Locate the cell with the specified text and output its (X, Y) center coordinate. 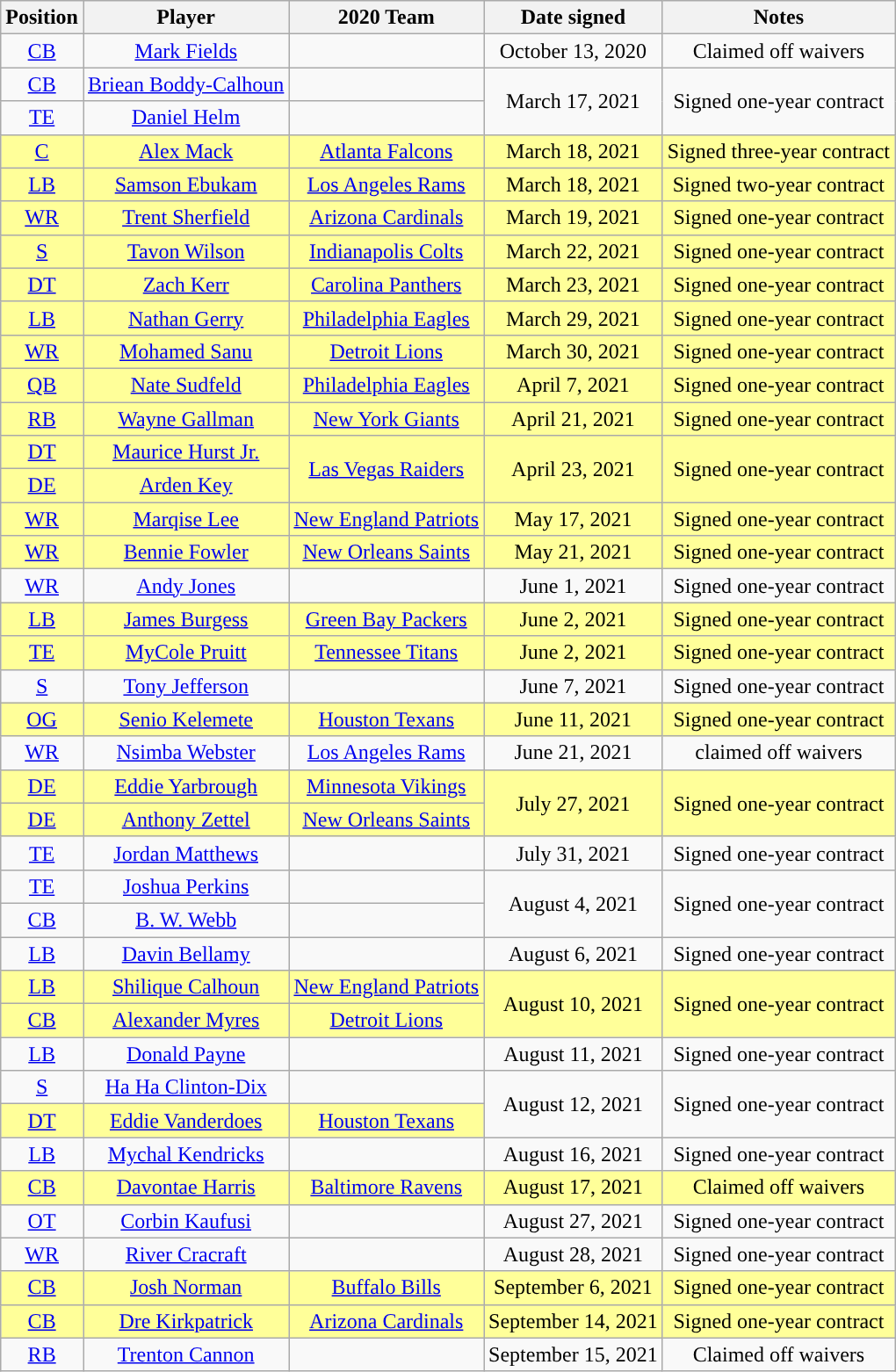
September 15, 2021 (574, 1354)
Jordan Matthews (185, 853)
Wayne Gallman (185, 419)
June 21, 2021 (574, 753)
Mohamed Sanu (185, 351)
Alexander Myres (185, 1021)
Joshua Perkins (185, 886)
Carolina Panthers (387, 285)
July 27, 2021 (574, 803)
Dre Kirkpatrick (185, 1321)
Tennessee Titans (387, 653)
Indianapolis Colts (387, 251)
March 29, 2021 (574, 318)
Baltimore Ravens (387, 1188)
April 21, 2021 (574, 419)
Atlanta Falcons (387, 151)
August 11, 2021 (574, 1054)
March 22, 2021 (574, 251)
Maurice Hurst Jr. (185, 452)
2020 Team (387, 18)
MyCole Pruitt (185, 653)
B. W. Webb (185, 920)
Signed two-year contract (778, 184)
June 1, 2021 (574, 586)
Eddie Vanderdoes (185, 1121)
Las Vegas Raiders (387, 469)
Date signed (574, 18)
Josh Norman (185, 1288)
River Cracraft (185, 1254)
Trent Sherfield (185, 218)
Daniel Helm (185, 118)
Green Bay Packers (387, 619)
Minnesota Vikings (387, 786)
March 19, 2021 (574, 218)
OT (42, 1221)
Mark Fields (185, 51)
C (42, 151)
Notes (778, 18)
Donald Payne (185, 1054)
August 17, 2021 (574, 1188)
Mychal Kendricks (185, 1154)
August 16, 2021 (574, 1154)
Davin Bellamy (185, 953)
August 6, 2021 (574, 953)
May 21, 2021 (574, 552)
October 13, 2020 (574, 51)
May 17, 2021 (574, 519)
Marqise Lee (185, 519)
Eddie Yarbrough (185, 786)
QB (42, 385)
claimed off waivers (778, 753)
Anthony Zettel (185, 820)
March 30, 2021 (574, 351)
Briean Boddy-Calhoun (185, 84)
July 31, 2021 (574, 853)
September 6, 2021 (574, 1288)
Shilique Calhoun (185, 987)
Bennie Fowler (185, 552)
Corbin Kaufusi (185, 1221)
August 12, 2021 (574, 1104)
Nsimba Webster (185, 753)
James Burgess (185, 619)
August 4, 2021 (574, 903)
Alex Mack (185, 151)
Position (42, 18)
Trenton Cannon (185, 1354)
Andy Jones (185, 586)
June 7, 2021 (574, 686)
Davontae Harris (185, 1188)
April 23, 2021 (574, 469)
New York Giants (387, 419)
Tavon Wilson (185, 251)
Zach Kerr (185, 285)
August 28, 2021 (574, 1254)
Samson Ebukam (185, 184)
March 23, 2021 (574, 285)
OG (42, 719)
September 14, 2021 (574, 1321)
Buffalo Bills (387, 1288)
April 7, 2021 (574, 385)
Signed three-year contract (778, 151)
Ha Ha Clinton-Dix (185, 1087)
Nathan Gerry (185, 318)
August 10, 2021 (574, 1004)
Tony Jefferson (185, 686)
June 11, 2021 (574, 719)
Senio Kelemete (185, 719)
March 17, 2021 (574, 101)
Nate Sudfeld (185, 385)
Player (185, 18)
Arden Key (185, 486)
August 27, 2021 (574, 1221)
